Search for the cell housing the specified text and yield its [X, Y] center coordinate. 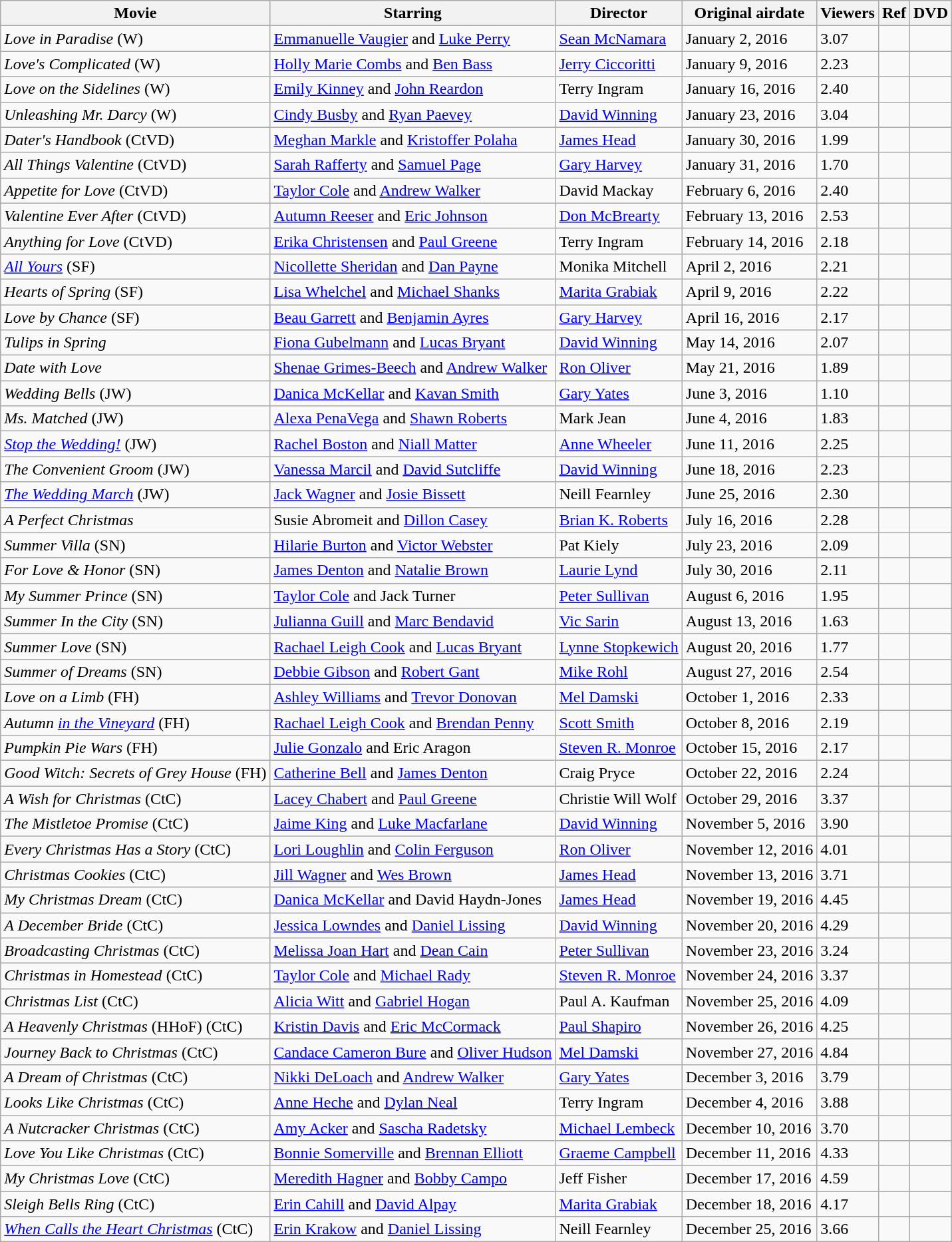
November 25, 2016 [749, 1001]
Nicollette Sheridan and Dan Payne [412, 266]
1.10 [848, 393]
3.71 [848, 875]
Movie [136, 13]
Director [619, 13]
1.89 [848, 368]
Michael Lembeck [619, 1128]
Jessica Lowndes and Daniel Lissing [412, 925]
Taylor Cole and Andrew Walker [412, 190]
Jill Wagner and Wes Brown [412, 875]
January 30, 2016 [749, 140]
Candace Cameron Bure and Oliver Hudson [412, 1052]
Summer In the City (SN) [136, 621]
Meghan Markle and Kristoffer Polaha [412, 140]
2.54 [848, 672]
David Mackay [619, 190]
Lori Loughlin and Colin Ferguson [412, 849]
Erika Christensen and Paul Greene [412, 241]
July 23, 2016 [749, 545]
Autumn in the Vineyard (FH) [136, 722]
Every Christmas Has a Story (CtC) [136, 849]
December 10, 2016 [749, 1128]
January 9, 2016 [749, 64]
June 25, 2016 [749, 495]
4.17 [848, 1204]
October 22, 2016 [749, 773]
The Mistletoe Promise (CtC) [136, 824]
Craig Pryce [619, 773]
December 25, 2016 [749, 1229]
4.45 [848, 900]
For Love & Honor (SN) [136, 570]
December 3, 2016 [749, 1077]
4.84 [848, 1052]
Cindy Busby and Ryan Paevey [412, 114]
Broadcasting Christmas (CtC) [136, 950]
Love on a Limb (FH) [136, 697]
Danica McKellar and Kavan Smith [412, 393]
My Summer Prince (SN) [136, 596]
4.33 [848, 1153]
Sean McNamara [619, 39]
Looks Like Christmas (CtC) [136, 1102]
October 1, 2016 [749, 697]
Jerry Ciccoritti [619, 64]
November 19, 2016 [749, 900]
A Wish for Christmas (CtC) [136, 799]
Pumpkin Pie Wars (FH) [136, 748]
Anne Wheeler [619, 444]
Ref [894, 13]
Nikki DeLoach and Andrew Walker [412, 1077]
Monika Mitchell [619, 266]
Date with Love [136, 368]
December 4, 2016 [749, 1102]
November 13, 2016 [749, 875]
November 24, 2016 [749, 976]
3.88 [848, 1102]
October 8, 2016 [749, 722]
Lisa Whelchel and Michael Shanks [412, 292]
James Denton and Natalie Brown [412, 570]
Pat Kiely [619, 545]
Sarah Rafferty and Samuel Page [412, 165]
November 26, 2016 [749, 1026]
December 11, 2016 [749, 1153]
Christmas in Homestead (CtC) [136, 976]
November 20, 2016 [749, 925]
December 17, 2016 [749, 1179]
Melissa Joan Hart and Dean Cain [412, 950]
2.21 [848, 266]
July 30, 2016 [749, 570]
Autumn Reeser and Eric Johnson [412, 216]
Love in Paradise (W) [136, 39]
Vanessa Marcil and David Sutcliffe [412, 469]
Paul Shapiro [619, 1026]
Valentine Ever After (CtVD) [136, 216]
A Heavenly Christmas (HHoF) (CtC) [136, 1026]
Shenae Grimes-Beech and Andrew Walker [412, 368]
November 5, 2016 [749, 824]
All Yours (SF) [136, 266]
2.19 [848, 722]
April 9, 2016 [749, 292]
4.01 [848, 849]
Anything for Love (CtVD) [136, 241]
Jack Wagner and Josie Bissett [412, 495]
August 27, 2016 [749, 672]
2.11 [848, 570]
Kristin Davis and Eric McCormack [412, 1026]
Viewers [848, 13]
Lacey Chabert and Paul Greene [412, 799]
4.25 [848, 1026]
June 18, 2016 [749, 469]
Emily Kinney and John Reardon [412, 89]
Tulips in Spring [136, 343]
November 12, 2016 [749, 849]
Danica McKellar and David Haydn-Jones [412, 900]
December 18, 2016 [749, 1204]
Appetite for Love (CtVD) [136, 190]
Ashley Williams and Trevor Donovan [412, 697]
Scott Smith [619, 722]
2.53 [848, 216]
April 16, 2016 [749, 317]
DVD [931, 13]
2.24 [848, 773]
Jaime King and Luke Macfarlane [412, 824]
November 23, 2016 [749, 950]
April 2, 2016 [749, 266]
1.99 [848, 140]
Christmas List (CtC) [136, 1001]
Meredith Hagner and Bobby Campo [412, 1179]
Hilarie Burton and Victor Webster [412, 545]
The Wedding March (JW) [136, 495]
Debbie Gibson and Robert Gant [412, 672]
Ms. Matched (JW) [136, 419]
3.04 [848, 114]
November 27, 2016 [749, 1052]
All Things Valentine (CtVD) [136, 165]
2.28 [848, 520]
2.30 [848, 495]
Rachael Leigh Cook and Brendan Penny [412, 722]
Jeff Fisher [619, 1179]
4.59 [848, 1179]
Hearts of Spring (SF) [136, 292]
May 21, 2016 [749, 368]
When Calls the Heart Christmas (CtC) [136, 1229]
Love You Like Christmas (CtC) [136, 1153]
October 29, 2016 [749, 799]
2.09 [848, 545]
February 13, 2016 [749, 216]
Alexa PenaVega and Shawn Roberts [412, 419]
Laurie Lynd [619, 570]
August 13, 2016 [749, 621]
May 14, 2016 [749, 343]
A Nutcracker Christmas (CtC) [136, 1128]
Vic Sarin [619, 621]
Summer Love (SN) [136, 646]
Don McBrearty [619, 216]
January 2, 2016 [749, 39]
Emmanuelle Vaugier and Luke Perry [412, 39]
2.07 [848, 343]
Julie Gonzalo and Eric Aragon [412, 748]
3.90 [848, 824]
Graeme Campbell [619, 1153]
February 14, 2016 [749, 241]
4.09 [848, 1001]
1.95 [848, 596]
Rachel Boston and Niall Matter [412, 444]
Beau Garrett and Benjamin Ayres [412, 317]
A Dream of Christmas (CtC) [136, 1077]
Julianna Guill and Marc Bendavid [412, 621]
January 23, 2016 [749, 114]
February 6, 2016 [749, 190]
My Christmas Dream (CtC) [136, 900]
Summer of Dreams (SN) [136, 672]
Susie Abromeit and Dillon Casey [412, 520]
June 3, 2016 [749, 393]
Taylor Cole and Michael Rady [412, 976]
3.24 [848, 950]
Love's Complicated (W) [136, 64]
2.33 [848, 697]
3.66 [848, 1229]
Journey Back to Christmas (CtC) [136, 1052]
Summer Villa (SN) [136, 545]
Stop the Wedding! (JW) [136, 444]
Erin Krakow and Daniel Lissing [412, 1229]
Christie Will Wolf [619, 799]
The Convenient Groom (JW) [136, 469]
Christmas Cookies (CtC) [136, 875]
June 11, 2016 [749, 444]
Anne Heche and Dylan Neal [412, 1102]
Alicia Witt and Gabriel Hogan [412, 1001]
Holly Marie Combs and Ben Bass [412, 64]
2.22 [848, 292]
Sleigh Bells Ring (CtC) [136, 1204]
A Perfect Christmas [136, 520]
1.83 [848, 419]
4.29 [848, 925]
January 16, 2016 [749, 89]
My Christmas Love (CtC) [136, 1179]
Brian K. Roberts [619, 520]
June 4, 2016 [749, 419]
2.25 [848, 444]
Bonnie Somerville and Brennan Elliott [412, 1153]
Original airdate [749, 13]
Love on the Sidelines (W) [136, 89]
Mike Rohl [619, 672]
Mark Jean [619, 419]
Paul A. Kaufman [619, 1001]
Fiona Gubelmann and Lucas Bryant [412, 343]
1.63 [848, 621]
Taylor Cole and Jack Turner [412, 596]
Dater's Handbook (CtVD) [136, 140]
Amy Acker and Sascha Radetsky [412, 1128]
Unleashing Mr. Darcy (W) [136, 114]
Love by Chance (SF) [136, 317]
3.07 [848, 39]
Wedding Bells (JW) [136, 393]
August 6, 2016 [749, 596]
Lynne Stopkewich [619, 646]
August 20, 2016 [749, 646]
Catherine Bell and James Denton [412, 773]
1.70 [848, 165]
October 15, 2016 [749, 748]
3.70 [848, 1128]
1.77 [848, 646]
3.79 [848, 1077]
A December Bride (CtC) [136, 925]
Rachael Leigh Cook and Lucas Bryant [412, 646]
January 31, 2016 [749, 165]
Good Witch: Secrets of Grey House (FH) [136, 773]
Starring [412, 13]
July 16, 2016 [749, 520]
2.18 [848, 241]
Erin Cahill and David Alpay [412, 1204]
